Return the [X, Y] coordinate for the center point of the cell that contains the specified text.  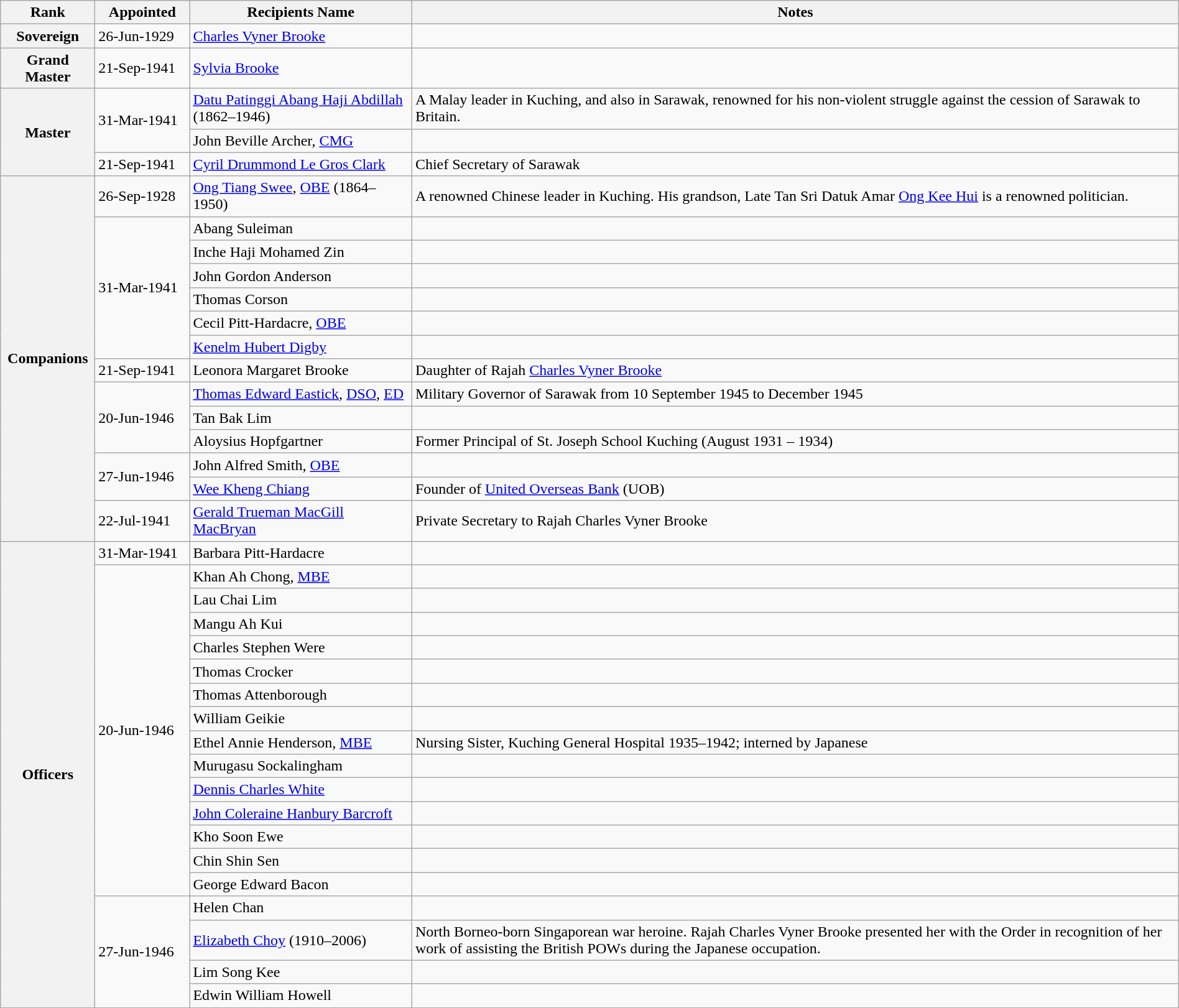
Lim Song Kee [301, 972]
Wee Kheng Chiang [301, 489]
Dennis Charles White [301, 790]
Ethel Annie Henderson, MBE [301, 742]
Grand Master [48, 68]
Private Secretary to Rajah Charles Vyner Brooke [795, 521]
Abang Suleiman [301, 228]
Master [48, 132]
26-Jun-1929 [142, 36]
William Geikie [301, 718]
Notes [795, 12]
John Gordon Anderson [301, 275]
Inche Haji Mohamed Zin [301, 252]
Recipients Name [301, 12]
Helen Chan [301, 908]
Appointed [142, 12]
Gerald Trueman MacGill MacBryan [301, 521]
Cecil Pitt-Hardacre, OBE [301, 323]
Thomas Edward Eastick, DSO, ED [301, 394]
Former Principal of St. Joseph School Kuching (August 1931 – 1934) [795, 442]
Murugasu Sockalingham [301, 766]
Lau Chai Lim [301, 600]
Founder of United Overseas Bank (UOB) [795, 489]
Sovereign [48, 36]
22-Jul-1941 [142, 521]
Cyril Drummond Le Gros Clark [301, 164]
A Malay leader in Kuching, and also in Sarawak, renowned for his non-violent struggle against the cession of Sarawak to Britain. [795, 108]
Edwin William Howell [301, 996]
Aloysius Hopfgartner [301, 442]
Nursing Sister, Kuching General Hospital 1935–1942; interned by Japanese [795, 742]
Leonora Margaret Brooke [301, 371]
26-Sep-1928 [142, 197]
John Alfred Smith, OBE [301, 465]
George Edward Bacon [301, 884]
Companions [48, 358]
John Coleraine Hanbury Barcroft [301, 813]
A renowned Chinese leader in Kuching. His grandson, Late Tan Sri Datuk Amar Ong Kee Hui is a renowned politician. [795, 197]
Chief Secretary of Sarawak [795, 164]
Mangu Ah Kui [301, 624]
Kho Soon Ewe [301, 837]
Elizabeth Choy (1910–2006) [301, 940]
Officers [48, 774]
Thomas Corson [301, 299]
Military Governor of Sarawak from 10 September 1945 to December 1945 [795, 394]
Ong Tiang Swee, OBE (1864–1950) [301, 197]
Charles Vyner Brooke [301, 36]
Khan Ah Chong, MBE [301, 576]
John Beville Archer, CMG [301, 141]
Rank [48, 12]
Charles Stephen Were [301, 647]
Daughter of Rajah Charles Vyner Brooke [795, 371]
Thomas Attenborough [301, 695]
Tan Bak Lim [301, 418]
Datu Patinggi Abang Haji Abdillah (1862–1946) [301, 108]
Kenelm Hubert Digby [301, 346]
Sylvia Brooke [301, 68]
Thomas Crocker [301, 671]
Barbara Pitt-Hardacre [301, 553]
Chin Shin Sen [301, 861]
